For the text-containing cell, return its midpoint in [x, y] coordinate format. 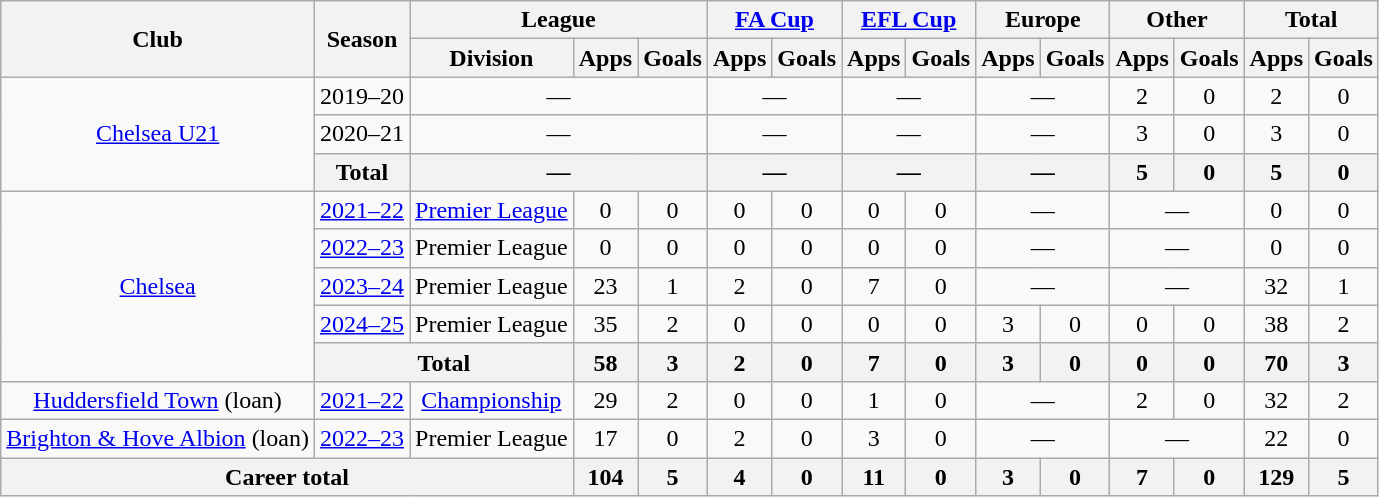
Chelsea [158, 286]
Other [1177, 20]
22 [1276, 438]
104 [605, 477]
Division [492, 58]
2024–25 [362, 324]
58 [605, 362]
Huddersfield Town (loan) [158, 400]
Europe [1043, 20]
23 [605, 286]
FA Cup [774, 20]
2023–24 [362, 286]
2019–20 [362, 96]
Season [362, 39]
Club [158, 39]
Championship [492, 400]
League [559, 20]
70 [1276, 362]
Chelsea U21 [158, 134]
129 [1276, 477]
EFL Cup [909, 20]
Brighton & Hove Albion (loan) [158, 438]
11 [874, 477]
29 [605, 400]
Career total [287, 477]
2020–21 [362, 134]
17 [605, 438]
4 [739, 477]
38 [1276, 324]
35 [605, 324]
